Capture the cell that displays the provided text and extract its (X, Y) central coordinate. 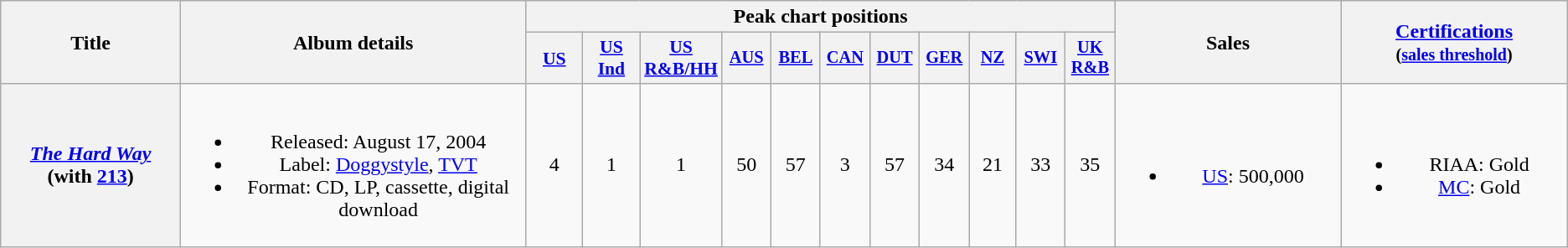
UK R&B (1091, 59)
GER (945, 59)
4 (554, 165)
US: 500,000 (1228, 165)
21 (993, 165)
Title (90, 42)
50 (747, 165)
NZ (993, 59)
SWI (1040, 59)
AUS (747, 59)
Certifications(sales threshold) (1454, 42)
RIAA: GoldMC: Gold (1454, 165)
33 (1040, 165)
35 (1091, 165)
CAN (844, 59)
The Hard Way(with 213) (90, 165)
Peak chart positions (821, 17)
Sales (1228, 42)
USInd (611, 59)
Released: August 17, 2004Label: Doggystyle, TVTFormat: CD, LP, cassette, digital download (353, 165)
34 (945, 165)
Album details (353, 42)
DUT (895, 59)
US (554, 59)
USR&B/HH (681, 59)
BEL (796, 59)
3 (844, 165)
